Pinpoint the cell where the given text exists, returning its [X, Y] midpoint coordinate. 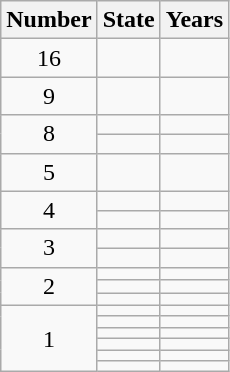
16 [49, 58]
1 [49, 338]
State [128, 20]
Number [49, 20]
2 [49, 286]
9 [49, 96]
8 [49, 134]
Years [194, 20]
4 [49, 210]
5 [49, 172]
3 [49, 248]
